Determine the [x, y] coordinate at the center of the cell enclosing the given text.  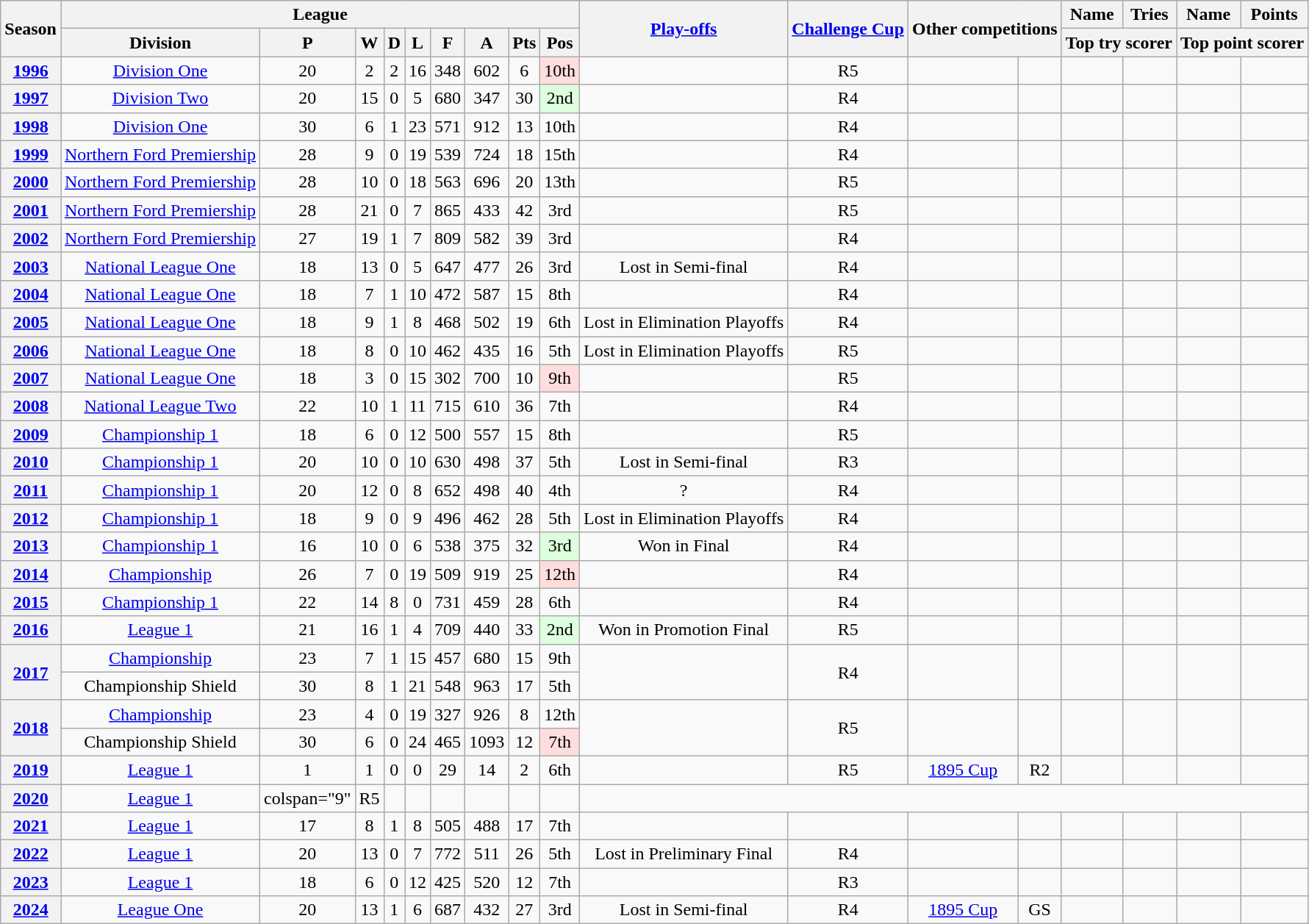
700 [487, 379]
496 [448, 518]
1093 [487, 742]
Points [1274, 15]
724 [487, 154]
Won in Promotion Final [684, 630]
2015 [31, 602]
L [417, 43]
2007 [31, 379]
2019 [31, 770]
2011 [31, 490]
2002 [31, 238]
37 [525, 462]
1997 [31, 99]
National League Two [160, 407]
League [320, 15]
511 [487, 854]
36 [525, 407]
571 [448, 126]
D [394, 43]
33 [525, 630]
488 [487, 826]
2021 [31, 826]
13th [560, 182]
Top point scorer [1242, 43]
602 [487, 71]
582 [487, 238]
772 [448, 854]
432 [487, 910]
2020 [31, 798]
2023 [31, 882]
2013 [31, 546]
468 [448, 322]
W [369, 43]
11 [417, 407]
630 [448, 462]
2005 [31, 322]
502 [487, 322]
347 [487, 99]
2018 [31, 728]
2012 [31, 518]
42 [525, 210]
435 [487, 351]
327 [448, 714]
2008 [31, 407]
15th [560, 154]
1996 [31, 71]
302 [448, 379]
2006 [31, 351]
Division Two [160, 99]
500 [448, 434]
Division [160, 43]
538 [448, 546]
3 [369, 379]
P [308, 43]
348 [448, 71]
2003 [31, 266]
Other competitions [985, 29]
Season [31, 29]
1998 [31, 126]
425 [448, 882]
587 [487, 294]
440 [487, 630]
731 [448, 602]
39 [525, 238]
563 [448, 182]
477 [487, 266]
919 [487, 574]
2004 [31, 294]
4th [560, 490]
465 [448, 742]
A [487, 43]
1999 [31, 154]
926 [487, 714]
Tries [1150, 15]
557 [487, 434]
647 [448, 266]
2009 [31, 434]
963 [487, 686]
GS [1039, 910]
696 [487, 182]
2001 [31, 210]
2017 [31, 672]
Challenge Cup [848, 29]
912 [487, 126]
? [684, 490]
520 [487, 882]
709 [448, 630]
509 [448, 574]
2016 [31, 630]
459 [487, 602]
505 [448, 826]
24 [417, 742]
Play-offs [684, 29]
610 [487, 407]
Won in Final [684, 546]
Lost in Preliminary Final [684, 854]
457 [448, 658]
29 [448, 770]
865 [448, 210]
2000 [31, 182]
40 [525, 490]
Pos [560, 43]
375 [487, 546]
2024 [31, 910]
Pts [525, 43]
2010 [31, 462]
2014 [31, 574]
652 [448, 490]
32 [525, 546]
715 [448, 407]
F [448, 43]
2022 [31, 854]
539 [448, 154]
25 [525, 574]
League One [160, 910]
Top try scorer [1119, 43]
433 [487, 210]
548 [448, 686]
472 [448, 294]
687 [448, 910]
colspan="9" [308, 798]
809 [448, 238]
R2 [1039, 770]
